For the text-containing cell, return its midpoint in (x, y) coordinate format. 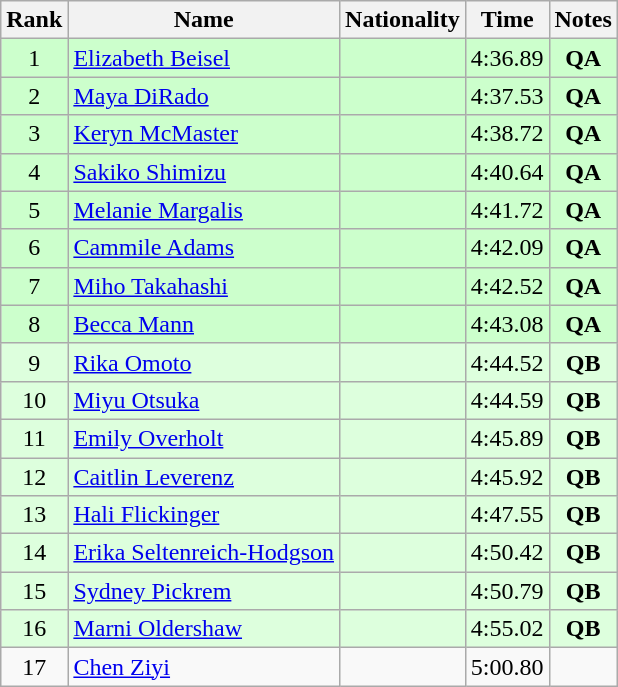
1 (34, 58)
Rank (34, 20)
Name (204, 20)
4 (34, 172)
13 (34, 515)
4:36.89 (507, 58)
10 (34, 400)
4:37.53 (507, 96)
Caitlin Leverenz (204, 477)
Melanie Margalis (204, 210)
6 (34, 248)
Nationality (403, 20)
Cammile Adams (204, 248)
Notes (583, 20)
4:45.92 (507, 477)
12 (34, 477)
Miyu Otsuka (204, 400)
5 (34, 210)
Chen Ziyi (204, 667)
4:38.72 (507, 134)
Hali Flickinger (204, 515)
Keryn McMaster (204, 134)
Sakiko Shimizu (204, 172)
2 (34, 96)
Sydney Pickrem (204, 591)
4:42.52 (507, 286)
Elizabeth Beisel (204, 58)
4:43.08 (507, 324)
11 (34, 438)
Erika Seltenreich-Hodgson (204, 553)
4:41.72 (507, 210)
Marni Oldershaw (204, 629)
4:42.09 (507, 248)
4:50.42 (507, 553)
Rika Omoto (204, 362)
Becca Mann (204, 324)
Emily Overholt (204, 438)
4:40.64 (507, 172)
Maya DiRado (204, 96)
4:47.55 (507, 515)
9 (34, 362)
3 (34, 134)
8 (34, 324)
Time (507, 20)
14 (34, 553)
4:45.89 (507, 438)
7 (34, 286)
4:44.59 (507, 400)
15 (34, 591)
Miho Takahashi (204, 286)
4:55.02 (507, 629)
17 (34, 667)
16 (34, 629)
4:50.79 (507, 591)
5:00.80 (507, 667)
4:44.52 (507, 362)
